Output the [x, y] coordinate of the center of the cell containing the given text.  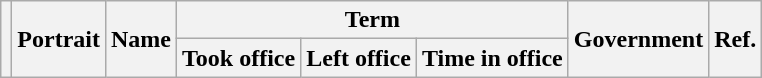
Took office [239, 58]
Ref. [736, 39]
Name [140, 39]
Term [373, 20]
Time in office [492, 58]
Left office [359, 58]
Portrait [59, 39]
Government [638, 39]
